From the cell containing the given text, extract its center point as [x, y] coordinate. 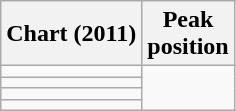
Chart (2011) [72, 34]
Peakposition [188, 34]
